Return the [X, Y] coordinate for the center point of the cell that contains the specified text.  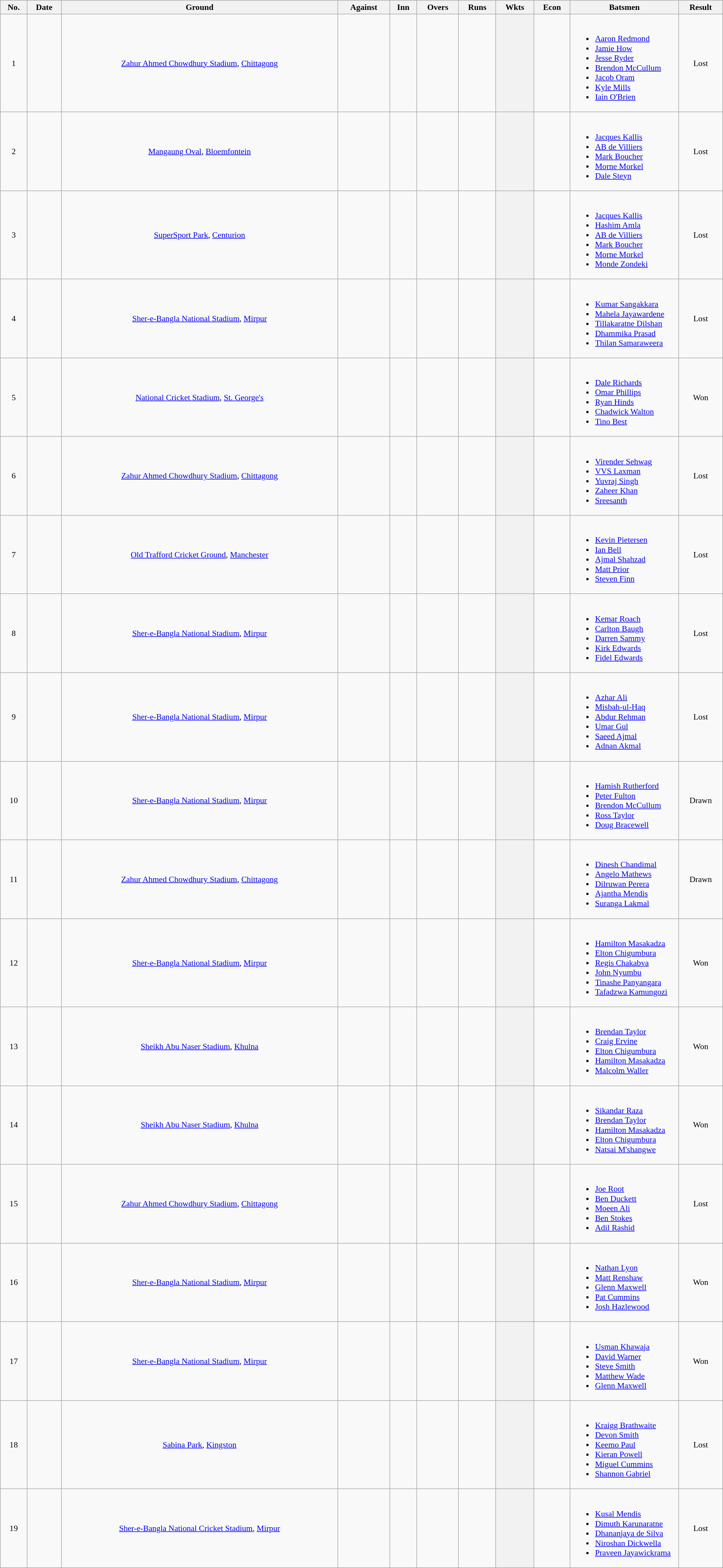
19 [14, 1528]
3 [14, 235]
Nathan LyonMatt RenshawGlenn MaxwellPat CumminsJosh Hazlewood [624, 1283]
1 [14, 63]
SuperSport Park, Centurion [199, 235]
5 [14, 397]
Jacques KallisAB de VilliersMark BoucherMorne MorkelDale Steyn [624, 151]
Dinesh ChandimalAngelo MathewsDilruwan PereraAjantha MendisSuranga Lakmal [624, 879]
Kraigg BrathwaiteDevon SmithKeemo PaulKieran PowellMiguel CumminsShannon Gabriel [624, 1445]
Usman KhawajaDavid WarnerSteve SmithMatthew WadeGlenn Maxwell [624, 1361]
Kevin PietersenIan BellAjmal ShahzadMatt PriorSteven Finn [624, 555]
National Cricket Stadium, St. George's [199, 397]
Joe RootBen DuckettMoeen AliBen StokesAdil Rashid [624, 1204]
Wkts [515, 7]
Result [701, 7]
12 [14, 963]
Brendan TaylorCraig ErvineElton ChigumburaHamilton MasakadzaMalcolm Waller [624, 1046]
Mangaung Oval, Bloemfontein [199, 151]
18 [14, 1445]
2 [14, 151]
Azhar AliMisbah-ul-HaqAbdur RehmanUmar GulSaeed AjmalAdnan Akmal [624, 717]
Sher-e-Bangla National Cricket Stadium, Mirpur [199, 1528]
Batsmen [624, 7]
Kemar RoachCarlton BaughDarren SammyKirk EdwardsFidel Edwards [624, 633]
Overs [438, 7]
7 [14, 555]
Jacques KallisHashim AmlaAB de VilliersMark BoucherMorne MorkelMonde Zondeki [624, 235]
14 [14, 1125]
Runs [477, 7]
Hamilton MasakadzaElton ChigumburaRegis ChakabvaJohn NyumbuTinashe PanyangaraTafadzwa Kamungozi [624, 963]
Inn [403, 7]
Kusal MendisDimuth KarunaratneDhananjaya de SilvaNiroshan DickwellaPraveen Jayawickrama [624, 1528]
Hamish RutherfordPeter FultonBrendon McCullumRoss TaylorDoug Bracewell [624, 800]
10 [14, 800]
4 [14, 319]
Econ [552, 7]
13 [14, 1046]
Ground [199, 7]
Date [44, 7]
16 [14, 1283]
11 [14, 879]
No. [14, 7]
6 [14, 476]
17 [14, 1361]
Kumar SangakkaraMahela JayawardeneTillakaratne DilshanDhammika PrasadThilan Samaraweera [624, 319]
15 [14, 1204]
Virender SehwagVVS LaxmanYuvraj SinghZaheer KhanSreesanth [624, 476]
Aaron RedmondJamie HowJesse RyderBrendon McCullumJacob OramKyle MillsIain O'Brien [624, 63]
Against [364, 7]
8 [14, 633]
Sikandar RazaBrendan TaylorHamilton MasakadzaElton ChigumburaNatsai M'shangwe [624, 1125]
Dale RichardsOmar PhillipsRyan HindsChadwick WaltonTino Best [624, 397]
Sabina Park, Kingston [199, 1445]
9 [14, 717]
Old Trafford Cricket Ground, Manchester [199, 555]
